Extract the [x, y] coordinate from the center of the cell holding the provided text.  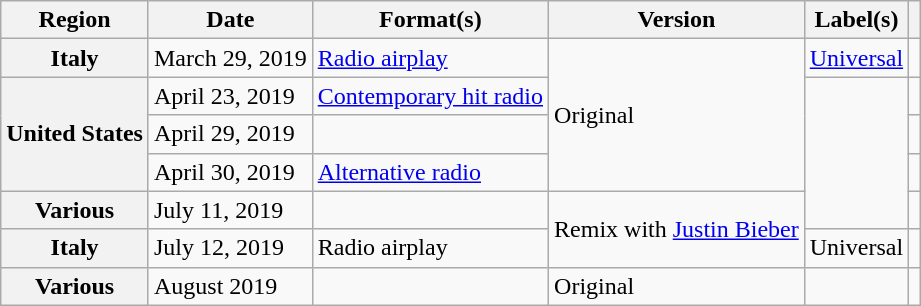
July 12, 2019 [230, 248]
Remix with Justin Bieber [677, 229]
Version [677, 20]
March 29, 2019 [230, 58]
Region [75, 20]
Label(s) [856, 20]
August 2019 [230, 286]
July 11, 2019 [230, 210]
April 23, 2019 [230, 96]
April 30, 2019 [230, 172]
Format(s) [430, 20]
Date [230, 20]
United States [75, 134]
Contemporary hit radio [430, 96]
Alternative radio [430, 172]
April 29, 2019 [230, 134]
